Locate the cell with the specified text and output its (x, y) center coordinate. 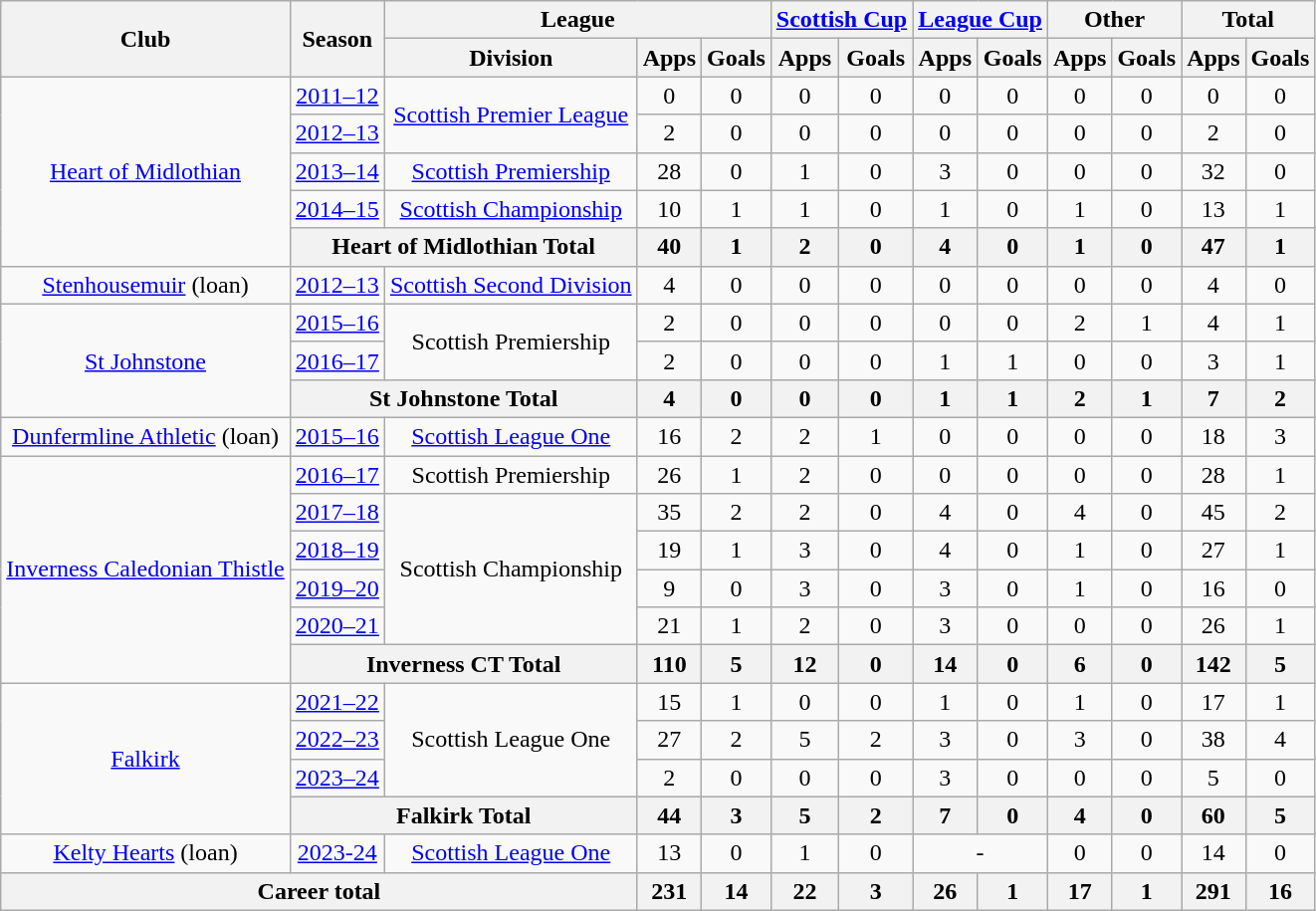
Career total (319, 891)
Inverness Caledonian Thistle (145, 569)
2023–24 (336, 778)
2020–21 (336, 626)
2013–14 (336, 171)
Scottish Second Division (511, 285)
2011–12 (336, 96)
Heart of Midlothian Total (464, 247)
60 (1213, 815)
Season (336, 39)
9 (669, 588)
St Johnstone (145, 360)
Falkirk Total (464, 815)
12 (804, 664)
21 (669, 626)
2018–19 (336, 551)
Club (145, 39)
6 (1079, 664)
2022–23 (336, 740)
2014–15 (336, 209)
18 (1213, 436)
Division (511, 58)
Stenhousemuir (loan) (145, 285)
32 (1213, 171)
- (981, 853)
Inverness CT Total (464, 664)
Total (1248, 20)
44 (669, 815)
St Johnstone Total (464, 398)
2019–20 (336, 588)
40 (669, 247)
110 (669, 664)
142 (1213, 664)
38 (1213, 740)
League (577, 20)
Scottish Cup (841, 20)
Kelty Hearts (loan) (145, 853)
47 (1213, 247)
Scottish Premier League (511, 114)
Falkirk (145, 759)
2023-24 (336, 853)
Other (1114, 20)
League Cup (981, 20)
15 (669, 702)
22 (804, 891)
19 (669, 551)
231 (669, 891)
2017–18 (336, 513)
Dunfermline Athletic (loan) (145, 436)
45 (1213, 513)
10 (669, 209)
35 (669, 513)
2021–22 (336, 702)
Heart of Midlothian (145, 171)
291 (1213, 891)
